Extract the (X, Y) coordinate from the center of the cell holding the provided text.  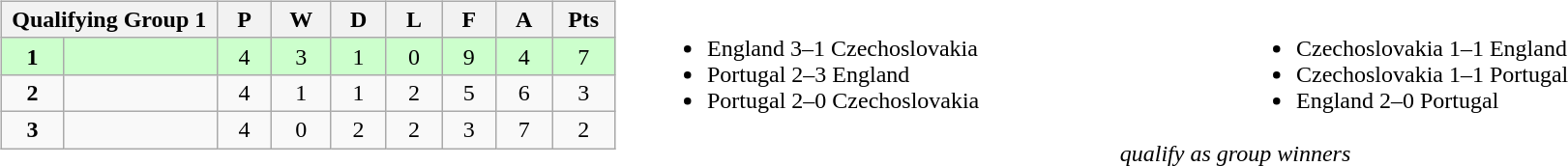
6 (524, 93)
F (469, 19)
W (302, 19)
Qualifying Group 1 (108, 19)
P (244, 19)
A (524, 19)
5 (469, 93)
D (359, 19)
9 (469, 56)
Pts (584, 19)
L (414, 19)
